Search for the cell housing the specified text and yield its [x, y] center coordinate. 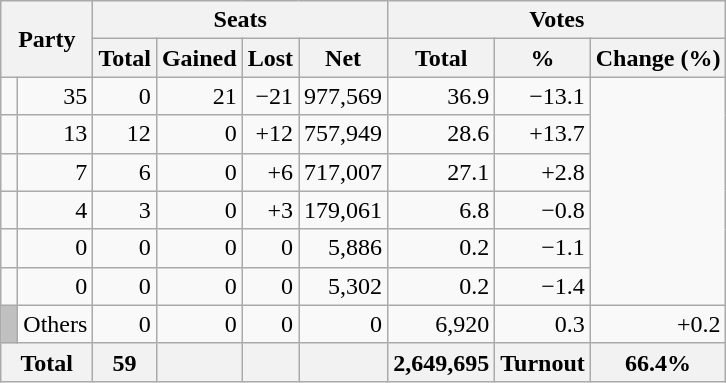
+3 [270, 210]
Votes [557, 20]
−1.4 [543, 286]
66.4% [658, 362]
−0.8 [543, 210]
Seats [240, 20]
+2.8 [543, 172]
Lost [270, 58]
27.1 [442, 172]
% [543, 58]
−13.1 [543, 96]
6,920 [442, 324]
59 [125, 362]
757,949 [344, 134]
6 [125, 172]
Change (%) [658, 58]
5,302 [344, 286]
21 [199, 96]
+12 [270, 134]
6.8 [442, 210]
+13.7 [543, 134]
5,886 [344, 248]
−21 [270, 96]
717,007 [344, 172]
977,569 [344, 96]
0.3 [543, 324]
13 [56, 134]
+0.2 [658, 324]
12 [125, 134]
−1.1 [543, 248]
4 [56, 210]
2,649,695 [442, 362]
Gained [199, 58]
+6 [270, 172]
Others [56, 324]
Party [47, 39]
Turnout [543, 362]
7 [56, 172]
3 [125, 210]
Net [344, 58]
36.9 [442, 96]
28.6 [442, 134]
179,061 [344, 210]
35 [56, 96]
